Find where the given text appears and provide that cell's center as [x, y] coordinate. 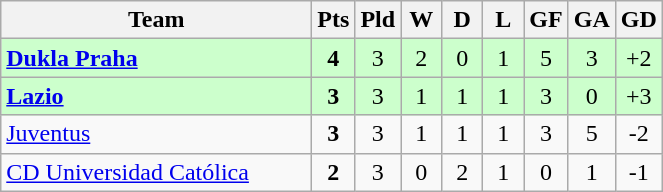
CD Universidad Católica [156, 172]
-2 [638, 134]
W [422, 20]
4 [334, 58]
+2 [638, 58]
L [504, 20]
Dukla Praha [156, 58]
GF [546, 20]
Juventus [156, 134]
Pts [334, 20]
Lazio [156, 96]
GD [638, 20]
GA [592, 20]
Team [156, 20]
Pld [378, 20]
+3 [638, 96]
-1 [638, 172]
D [462, 20]
